Extract the [X, Y] coordinate from the center of the cell holding the provided text.  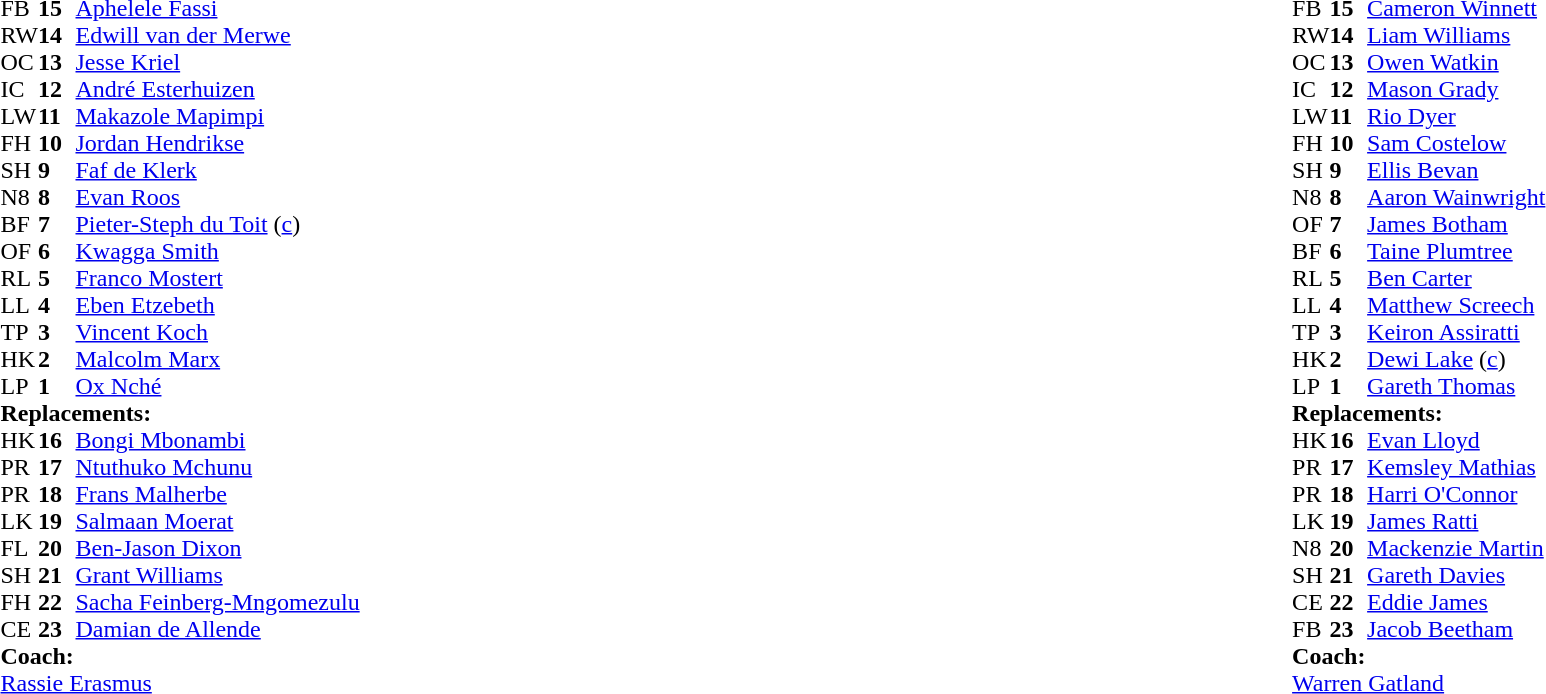
Malcolm Marx [218, 360]
Aaron Wainwright [1456, 198]
Franco Mostert [218, 278]
Evan Roos [218, 198]
Frans Malherbe [218, 494]
Makazole Mapimpi [218, 116]
Jacob Beetham [1456, 630]
Jesse Kriel [218, 62]
James Ratti [1456, 522]
Salmaan Moerat [218, 522]
Sacha Feinberg-Mngomezulu [218, 602]
Gareth Thomas [1456, 386]
FL [19, 548]
James Botham [1456, 224]
Vincent Koch [218, 332]
Ben-Jason Dixon [218, 548]
André Esterhuizen [218, 90]
Owen Watkin [1456, 62]
Gareth Davies [1456, 576]
Keiron Assiratti [1456, 332]
Dewi Lake (c) [1456, 360]
Damian de Allende [218, 630]
FB [1311, 630]
Ox Nché [218, 386]
Pieter-Steph du Toit (c) [218, 224]
Kwagga Smith [218, 252]
Ben Carter [1456, 278]
Kemsley Mathias [1456, 468]
Jordan Hendrikse [218, 144]
Eddie James [1456, 602]
Bongi Mbonambi [218, 440]
Evan Lloyd [1456, 440]
Matthew Screech [1456, 306]
Sam Costelow [1456, 144]
Mackenzie Martin [1456, 548]
Edwill van der Merwe [218, 36]
Ellis Bevan [1456, 170]
Faf de Klerk [218, 170]
Mason Grady [1456, 90]
Grant Williams [218, 576]
Ntuthuko Mchunu [218, 468]
Harri O'Connor [1456, 494]
Rio Dyer [1456, 116]
Taine Plumtree [1456, 252]
Liam Williams [1456, 36]
Eben Etzebeth [218, 306]
